Return [X, Y] of the center of cell containing provided text 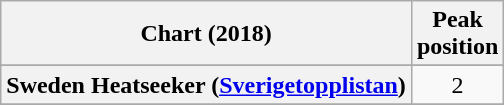
Peak position [457, 34]
2 [457, 85]
Sweden Heatseeker (Sverigetopplistan) [206, 85]
Chart (2018) [206, 34]
